Locate the cell with the specified text and output its [X, Y] center coordinate. 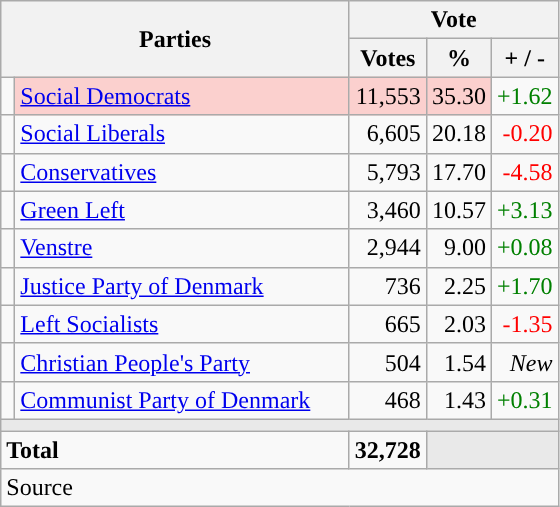
9.00 [458, 248]
+1.62 [524, 96]
Vote [454, 20]
+ / - [524, 58]
Total [176, 449]
35.30 [458, 96]
Christian People's Party [182, 362]
736 [388, 286]
1.54 [458, 362]
New [524, 362]
+3.13 [524, 210]
Social Liberals [182, 134]
% [458, 58]
Source [280, 488]
2,944 [388, 248]
6,605 [388, 134]
Green Left [182, 210]
-4.58 [524, 172]
Conservatives [182, 172]
2.03 [458, 324]
Venstre [182, 248]
Justice Party of Denmark [182, 286]
Parties [176, 39]
Votes [388, 58]
504 [388, 362]
-1.35 [524, 324]
468 [388, 400]
+1.70 [524, 286]
11,553 [388, 96]
20.18 [458, 134]
Communist Party of Denmark [182, 400]
+0.31 [524, 400]
3,460 [388, 210]
-0.20 [524, 134]
17.70 [458, 172]
+0.08 [524, 248]
Left Socialists [182, 324]
5,793 [388, 172]
1.43 [458, 400]
10.57 [458, 210]
665 [388, 324]
2.25 [458, 286]
Social Democrats [182, 96]
32,728 [388, 449]
